Provide the (x, y) coordinate of the cell's center where the given text is located.  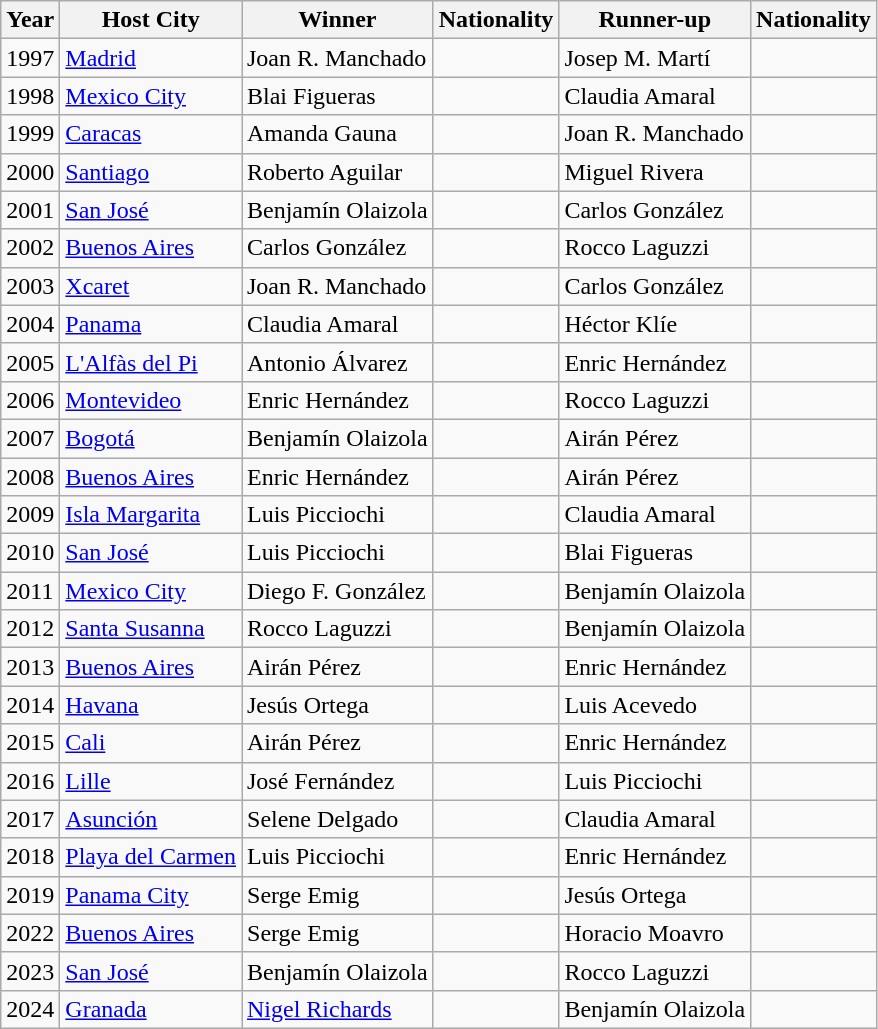
1997 (30, 58)
Madrid (151, 58)
Lille (151, 781)
2017 (30, 819)
Year (30, 20)
Host City (151, 20)
Winner (338, 20)
2009 (30, 515)
Runner-up (655, 20)
2023 (30, 971)
Diego F. González (338, 591)
José Fernández (338, 781)
2014 (30, 705)
2011 (30, 591)
2005 (30, 362)
1999 (30, 134)
2022 (30, 933)
Asunción (151, 819)
2004 (30, 324)
Nigel Richards (338, 1009)
L'Alfàs del Pi (151, 362)
2024 (30, 1009)
Luis Acevedo (655, 705)
2018 (30, 857)
Havana (151, 705)
Xcaret (151, 286)
Selene Delgado (338, 819)
1998 (30, 96)
2010 (30, 553)
Horacio Moavro (655, 933)
2007 (30, 438)
Santa Susanna (151, 629)
Caracas (151, 134)
Isla Margarita (151, 515)
Héctor Klíe (655, 324)
2008 (30, 477)
2015 (30, 743)
Santiago (151, 172)
2006 (30, 400)
Panama City (151, 895)
2003 (30, 286)
Granada (151, 1009)
Antonio Álvarez (338, 362)
2012 (30, 629)
2002 (30, 248)
Josep M. Martí (655, 58)
2019 (30, 895)
Miguel Rivera (655, 172)
Montevideo (151, 400)
Roberto Aguilar (338, 172)
Playa del Carmen (151, 857)
2001 (30, 210)
Cali (151, 743)
Bogotá (151, 438)
Panama (151, 324)
2000 (30, 172)
Amanda Gauna (338, 134)
2013 (30, 667)
2016 (30, 781)
